Determine the [X, Y] coordinate at the center of the cell enclosing the given text.  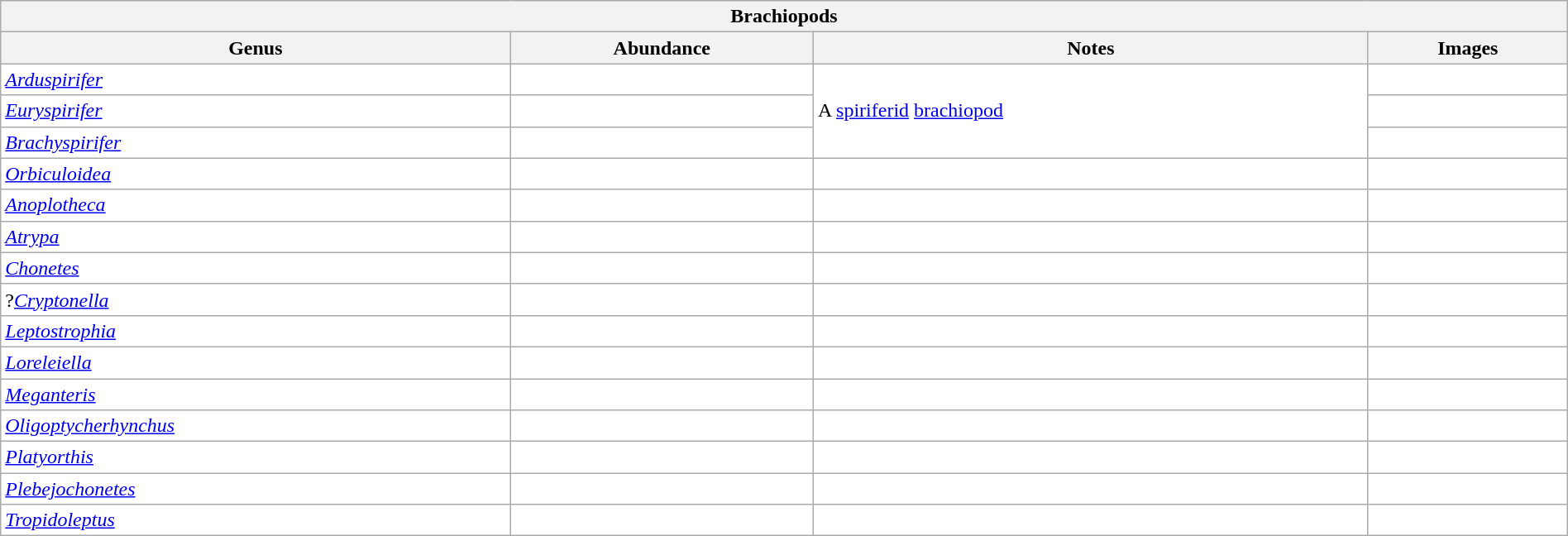
Platyorthis [256, 457]
Plebejochonetes [256, 489]
?Cryptonella [256, 299]
Chonetes [256, 268]
Leptostrophia [256, 331]
Notes [1092, 48]
Euryspirifer [256, 111]
Images [1467, 48]
Loreleiella [256, 362]
Anoplotheca [256, 205]
Orbiculoidea [256, 174]
Tropidoleptus [256, 520]
Atrypa [256, 237]
Brachiopods [784, 17]
Brachyspirifer [256, 142]
Arduspirifer [256, 79]
Abundance [662, 48]
Meganteris [256, 395]
A spiriferid brachiopod [1092, 111]
Genus [256, 48]
Oligoptycherhynchus [256, 426]
